Return [x, y] of the center of cell containing provided text 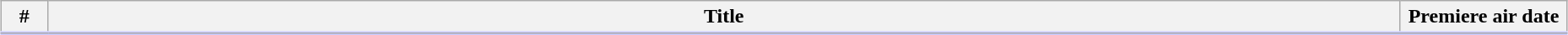
Title [724, 17]
Premiere air date [1484, 17]
# [24, 17]
